For the text-containing cell, return its midpoint in (X, Y) coordinate format. 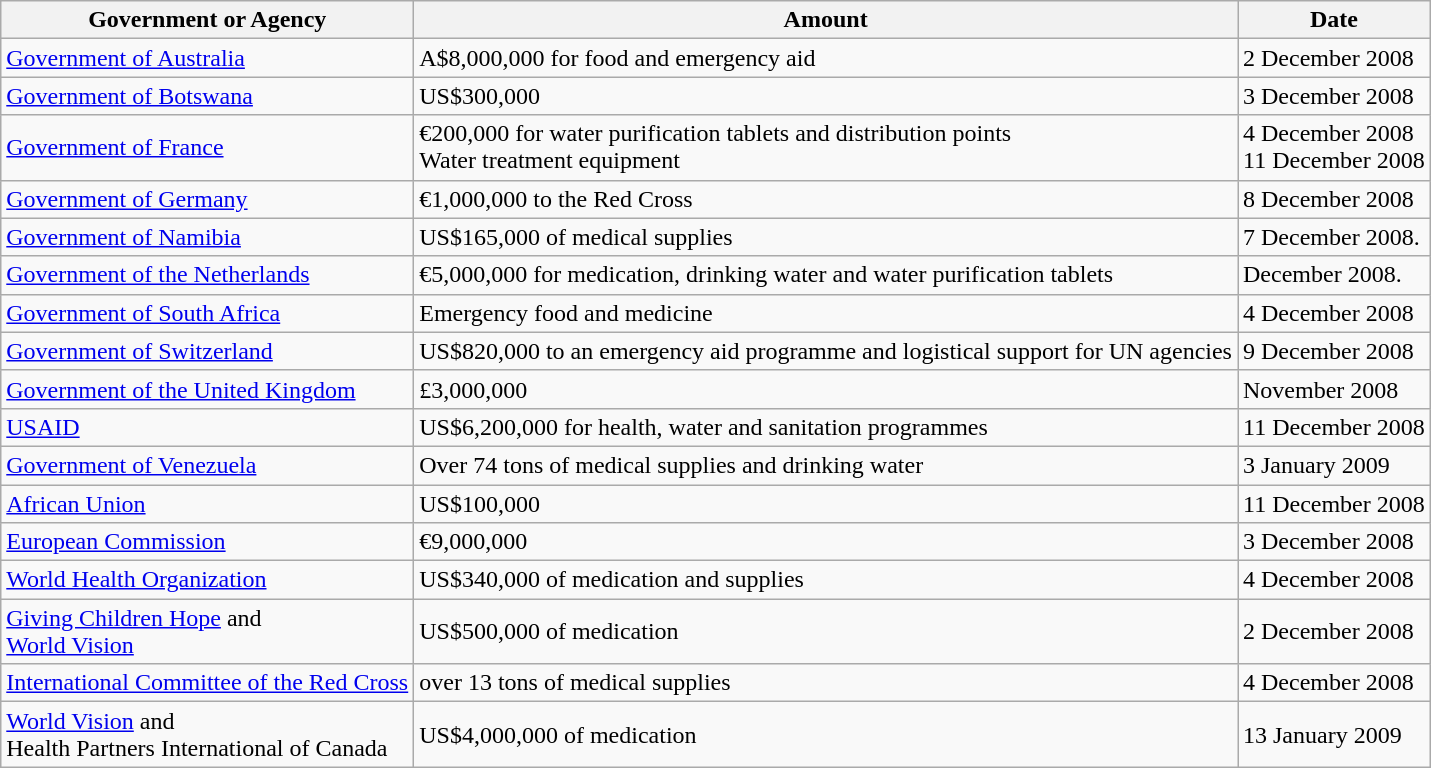
Government of Venezuela (208, 465)
Government of South Africa (208, 313)
Giving Children Hope and World Vision (208, 632)
European Commission (208, 542)
Date (1334, 20)
7 December 2008. (1334, 237)
World Health Organization (208, 580)
£3,000,000 (826, 389)
Government of the Netherlands (208, 275)
US$100,000 (826, 503)
US$340,000 of medication and supplies (826, 580)
November 2008 (1334, 389)
8 December 2008 (1334, 199)
€200,000 for water purification tablets and distribution pointsWater treatment equipment (826, 148)
US$500,000 of medication (826, 632)
Government of Namibia (208, 237)
€1,000,000 to the Red Cross (826, 199)
US$165,000 of medical supplies (826, 237)
USAID (208, 427)
Government or Agency (208, 20)
€9,000,000 (826, 542)
Government of Australia (208, 58)
December 2008. (1334, 275)
A$8,000,000 for food and emergency aid (826, 58)
International Committee of the Red Cross (208, 683)
World Vision and Health Partners International of Canada (208, 734)
Government of Germany (208, 199)
Emergency food and medicine (826, 313)
13 January 2009 (1334, 734)
3 January 2009 (1334, 465)
4 December 200811 December 2008 (1334, 148)
Government of France (208, 148)
US$4,000,000 of medication (826, 734)
US$820,000 to an emergency aid programme and logistical support for UN agencies (826, 351)
over 13 tons of medical supplies (826, 683)
African Union (208, 503)
Government of Botswana (208, 96)
9 December 2008 (1334, 351)
Government of Switzerland (208, 351)
€5,000,000 for medication, drinking water and water purification tablets (826, 275)
US$300,000 (826, 96)
Over 74 tons of medical supplies and drinking water (826, 465)
Amount (826, 20)
Government of the United Kingdom (208, 389)
US$6,200,000 for health, water and sanitation programmes (826, 427)
